Extract the [X, Y] coordinate from the center of the cell holding the provided text.  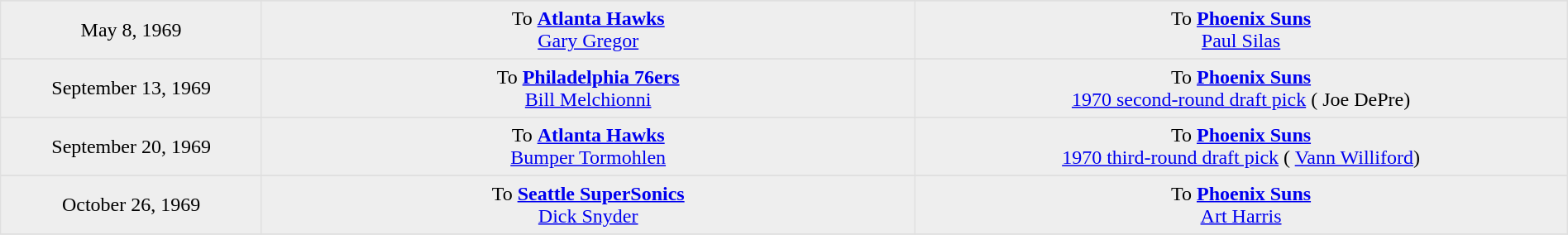
To Atlanta Hawks Gary Gregor [587, 30]
To Phoenix Suns1970 third-round draft pick ( Vann Williford) [1241, 146]
To Phoenix Suns Paul Silas [1241, 30]
To Atlanta Hawks Bumper Tormohlen [587, 146]
To Philadelphia 76ers Bill Melchionni [587, 88]
To Phoenix Suns1970 second-round draft pick ( Joe DePre) [1241, 88]
October 26, 1969 [131, 204]
To Phoenix Suns Art Harris [1241, 204]
September 20, 1969 [131, 146]
To Seattle SuperSonics Dick Snyder [587, 204]
September 13, 1969 [131, 88]
May 8, 1969 [131, 30]
